Scan for the cell matching the given text and deliver its (x, y) coordinate at center. 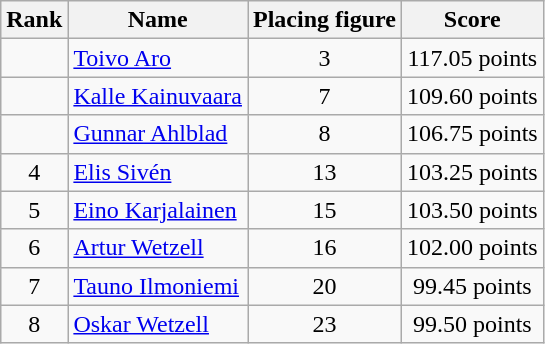
109.60 points (472, 96)
103.50 points (472, 210)
Name (158, 20)
Placing figure (325, 20)
99.45 points (472, 286)
3 (325, 58)
5 (34, 210)
103.25 points (472, 172)
99.50 points (472, 324)
Elis Sivén (158, 172)
20 (325, 286)
6 (34, 248)
Kalle Kainuvaara (158, 96)
23 (325, 324)
13 (325, 172)
117.05 points (472, 58)
16 (325, 248)
Tauno Ilmoniemi (158, 286)
Artur Wetzell (158, 248)
4 (34, 172)
Oskar Wetzell (158, 324)
Rank (34, 20)
102.00 points (472, 248)
Gunnar Ahlblad (158, 134)
Toivo Aro (158, 58)
15 (325, 210)
Eino Karjalainen (158, 210)
Score (472, 20)
106.75 points (472, 134)
